Search for the cell housing the specified text and yield its (X, Y) center coordinate. 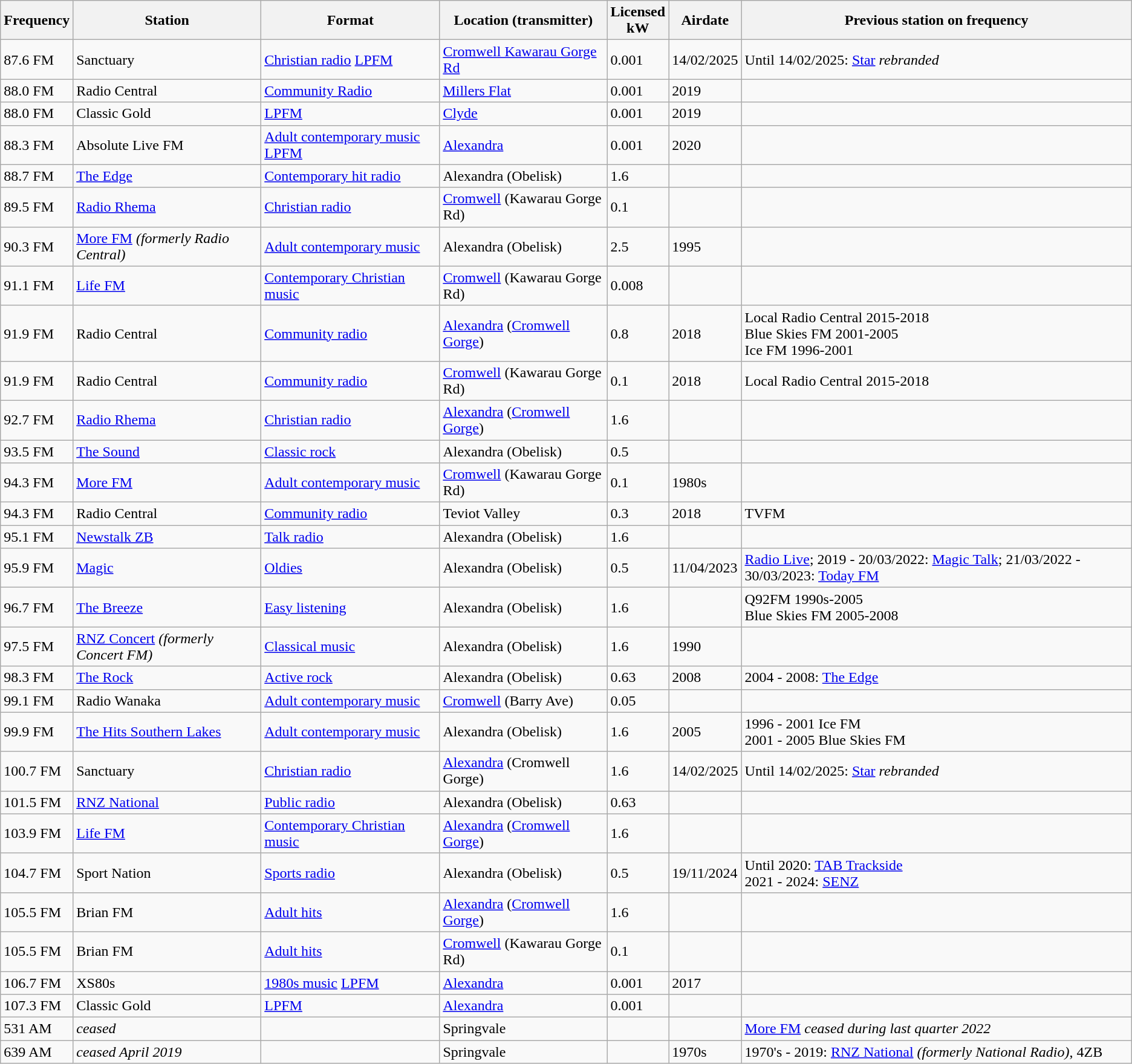
2004 - 2008: The Edge (936, 678)
0.3 (638, 514)
101.5 FM (37, 802)
1995 (705, 247)
Classic rock (351, 452)
1970's - 2019: RNZ National (formerly National Radio), 4ZB (936, 1052)
Oldies (351, 568)
Public radio (351, 802)
1970s (705, 1052)
Cromwell (Barry Ave) (524, 701)
Community Radio (351, 91)
Local Radio Central 2015-2018 (936, 381)
More FM (167, 482)
2.5 (638, 247)
92.7 FM (37, 420)
ceased (167, 1029)
95.9 FM (37, 568)
2017 (705, 982)
Contemporary hit radio (351, 176)
Station (167, 21)
100.7 FM (37, 771)
1996 - 2001 Ice FM 2001 - 2005 Blue Skies FM (936, 731)
RNZ National (167, 802)
97.5 FM (37, 647)
88.7 FM (37, 176)
Location (transmitter) (524, 21)
99.9 FM (37, 731)
2020 (705, 145)
Radio Live; 2019 - 20/03/2022: Magic Talk; 21/03/2022 - 30/03/2023: Today FM (936, 568)
Adult contemporary music LPFM (351, 145)
Radio Wanaka (167, 701)
19/11/2024 (705, 873)
90.3 FM (37, 247)
Absolute Live FM (167, 145)
99.1 FM (37, 701)
1980s music LPFM (351, 982)
Until 2020: TAB Trackside 2021 - 2024: SENZ (936, 873)
1980s (705, 482)
531 AM (37, 1029)
91.1 FM (37, 285)
95.1 FM (37, 537)
Frequency (37, 21)
106.7 FM (37, 982)
Airdate (705, 21)
Q92FM 1990s-2005Blue Skies FM 2005-2008 (936, 607)
RNZ Concert (formerly Concert FM) (167, 647)
The Hits Southern Lakes (167, 731)
XS80s (167, 982)
Sports radio (351, 873)
LicensedkW (638, 21)
ceased April 2019 (167, 1052)
The Rock (167, 678)
93.5 FM (37, 452)
Cromwell Kawarau Gorge Rd (524, 59)
Magic (167, 568)
104.7 FM (37, 873)
Active rock (351, 678)
Millers Flat (524, 91)
2005 (705, 731)
The Sound (167, 452)
639 AM (37, 1052)
98.3 FM (37, 678)
89.5 FM (37, 207)
0.05 (638, 701)
0.008 (638, 285)
87.6 FM (37, 59)
Format (351, 21)
Newstalk ZB (167, 537)
Easy listening (351, 607)
11/04/2023 (705, 568)
96.7 FM (37, 607)
The Edge (167, 176)
Clyde (524, 114)
103.9 FM (37, 833)
88.3 FM (37, 145)
Teviot Valley (524, 514)
Classical music (351, 647)
Previous station on frequency (936, 21)
107.3 FM (37, 1006)
More FM (formerly Radio Central) (167, 247)
More FM ceased during last quarter 2022 (936, 1029)
0.8 (638, 333)
2008 (705, 678)
1990 (705, 647)
TVFM (936, 514)
Talk radio (351, 537)
Christian radio LPFM (351, 59)
Sport Nation (167, 873)
The Breeze (167, 607)
Local Radio Central 2015-2018Blue Skies FM 2001-2005Ice FM 1996-2001 (936, 333)
